From the cell containing the given text, extract its center point as (X, Y) coordinate. 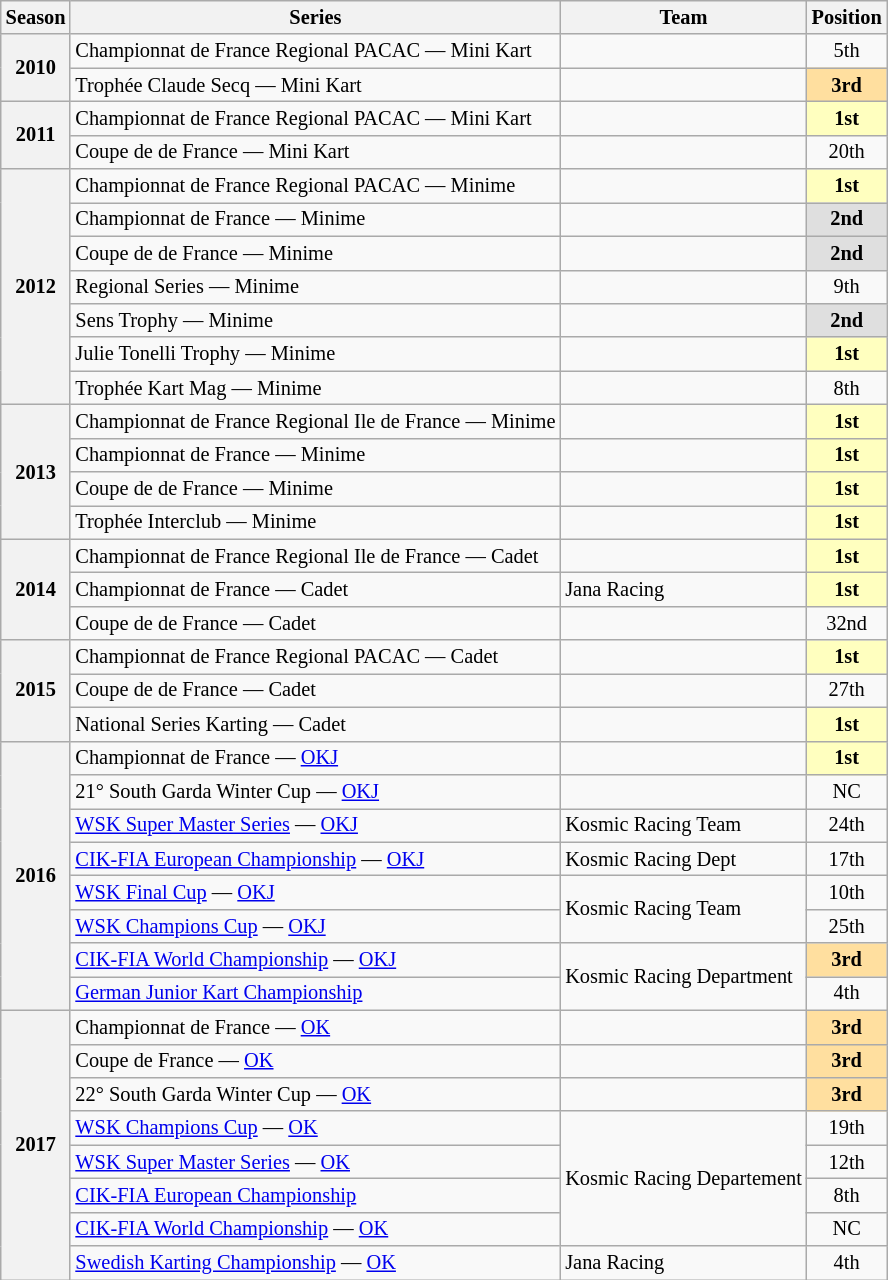
2011 (36, 134)
2010 (36, 68)
2013 (36, 472)
Championnat de France — Cadet (315, 589)
Series (315, 17)
Trophée Interclub — Minime (315, 522)
24th (847, 825)
Sens Trophy — Minime (315, 320)
WSK Final Cup — OKJ (315, 892)
Championnat de France Regional PACAC — Cadet (315, 657)
Coupe de France — OK (315, 1061)
27th (847, 690)
22° South Garda Winter Cup — OK (315, 1094)
Kosmic Racing Department (683, 976)
12th (847, 1162)
20th (847, 152)
WSK Super Master Series — OK (315, 1162)
German Junior Kart Championship (315, 993)
Kosmic Racing Departement (683, 1178)
WSK Champions Cup — OK (315, 1128)
Team (683, 17)
Trophée Claude Secq — Mini Kart (315, 85)
19th (847, 1128)
2012 (36, 287)
Championnat de France Regional Ile de France — Cadet (315, 556)
National Series Karting — Cadet (315, 724)
CIK-FIA European Championship (315, 1195)
2017 (36, 1144)
CIK-FIA World Championship — OK (315, 1229)
Championnat de France — OKJ (315, 758)
Championnat de France Regional PACAC — Minime (315, 186)
25th (847, 926)
5th (847, 51)
9th (847, 287)
Season (36, 17)
2015 (36, 690)
Kosmic Racing Dept (683, 859)
Swedish Karting Championship — OK (315, 1263)
Championnat de France Regional Ile de France — Minime (315, 421)
WSK Champions Cup — OKJ (315, 926)
32nd (847, 623)
10th (847, 892)
CIK-FIA World Championship — OKJ (315, 960)
Julie Tonelli Trophy — Minime (315, 354)
2016 (36, 876)
WSK Super Master Series — OKJ (315, 825)
Position (847, 17)
21° South Garda Winter Cup — OKJ (315, 791)
2014 (36, 590)
Championnat de France — OK (315, 1027)
Regional Series — Minime (315, 287)
CIK-FIA European Championship — OKJ (315, 859)
Coupe de de France — Mini Kart (315, 152)
17th (847, 859)
Trophée Kart Mag — Minime (315, 388)
